For the text-containing cell, return its midpoint in [x, y] coordinate format. 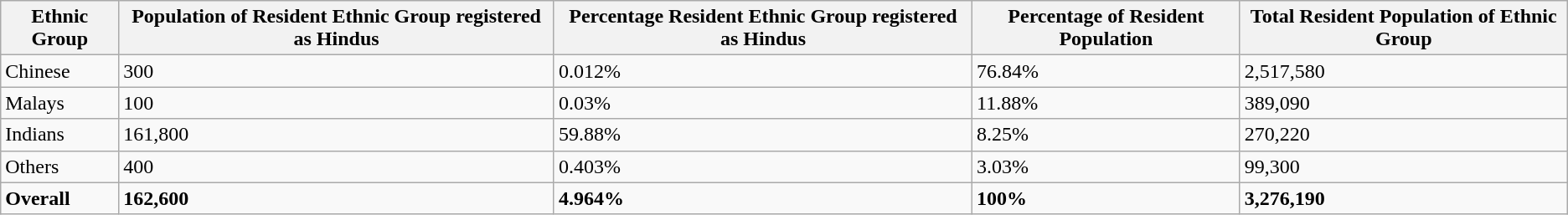
Percentage of Resident Population [1106, 28]
100 [337, 103]
400 [337, 166]
Overall [60, 198]
Percentage Resident Ethnic Group registered as Hindus [762, 28]
0.03% [762, 103]
300 [337, 71]
4.964% [762, 198]
3.03% [1106, 166]
59.88% [762, 135]
Others [60, 166]
2,517,580 [1404, 71]
99,300 [1404, 166]
11.88% [1106, 103]
Indians [60, 135]
161,800 [337, 135]
Chinese [60, 71]
100% [1106, 198]
8.25% [1106, 135]
270,220 [1404, 135]
Population of Resident Ethnic Group registered as Hindus [337, 28]
Malays [60, 103]
Ethnic Group [60, 28]
3,276,190 [1404, 198]
0.012% [762, 71]
389,090 [1404, 103]
76.84% [1106, 71]
162,600 [337, 198]
Total Resident Population of Ethnic Group [1404, 28]
0.403% [762, 166]
